Provide the (x, y) coordinate of the cell's center where the given text is located.  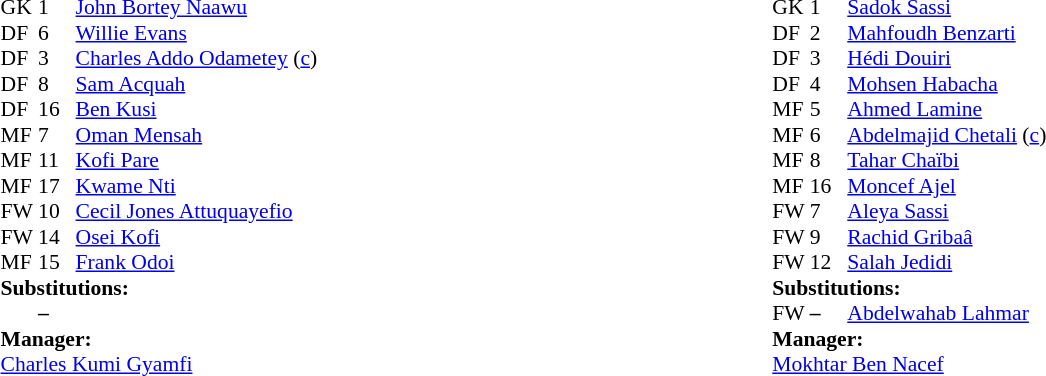
Willie Evans (197, 33)
9 (829, 237)
4 (829, 84)
Frank Odoi (197, 263)
5 (829, 109)
Mohsen Habacha (946, 84)
Hédi Douiri (946, 59)
Mahfoudh Benzarti (946, 33)
Salah Jedidi (946, 263)
Moncef Ajel (946, 186)
12 (829, 263)
2 (829, 33)
15 (57, 263)
Cecil Jones Attuquayefio (197, 211)
Charles Addo Odametey (c) (197, 59)
Ahmed Lamine (946, 109)
Abdelmajid Chetali (c) (946, 135)
Sam Acquah (197, 84)
17 (57, 186)
Kwame Nti (197, 186)
Osei Kofi (197, 237)
Rachid Gribaâ (946, 237)
Oman Mensah (197, 135)
Abdelwahab Lahmar (946, 313)
11 (57, 161)
Tahar Chaïbi (946, 161)
Aleya Sassi (946, 211)
Ben Kusi (197, 109)
10 (57, 211)
14 (57, 237)
Kofi Pare (197, 161)
